Determine the [x, y] coordinate at the center of the cell enclosing the given text.  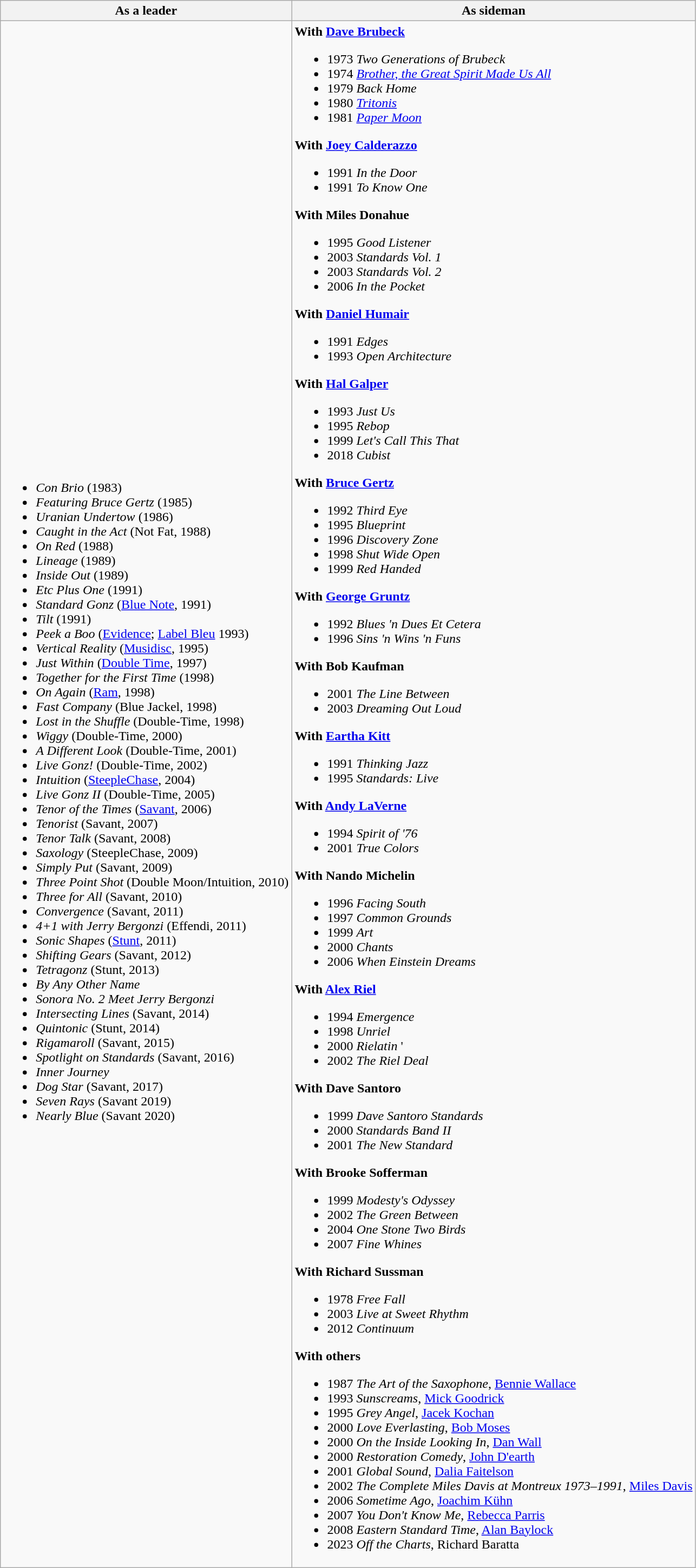
As sideman [494, 11]
As a leader [146, 11]
